Scan for the cell matching the given text and deliver its [x, y] coordinate at center. 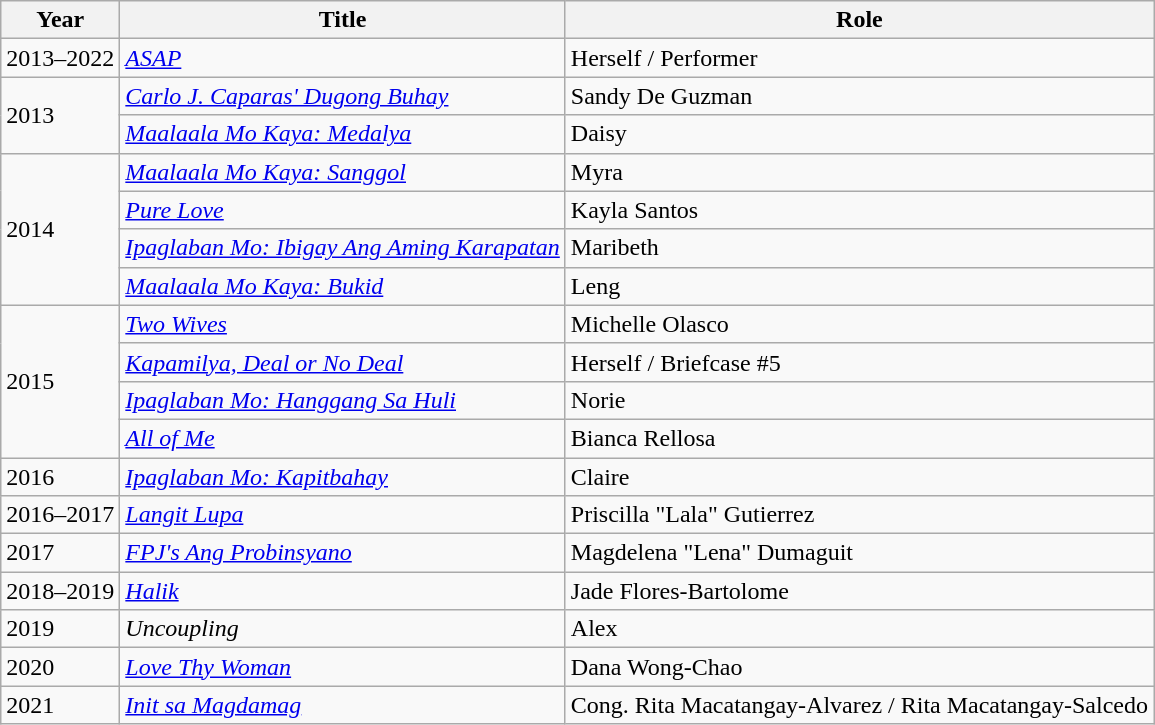
Jade Flores-Bartolome [859, 591]
Herself / Briefcase #5 [859, 362]
2018–2019 [60, 591]
Maalaala Mo Kaya: Sanggol [343, 172]
2013 [60, 115]
Herself / Performer [859, 58]
Title [343, 20]
Maalaala Mo Kaya: Bukid [343, 286]
Norie [859, 400]
Leng [859, 286]
Michelle Olasco [859, 324]
Pure Love [343, 210]
2019 [60, 629]
Uncoupling [343, 629]
Maribeth [859, 248]
ASAP [343, 58]
Daisy [859, 134]
2020 [60, 667]
Dana Wong-Chao [859, 667]
Maalaala Mo Kaya: Medalya [343, 134]
Init sa Magdamag [343, 705]
2017 [60, 553]
Love Thy Woman [343, 667]
2021 [60, 705]
Magdelena "Lena" Dumaguit [859, 553]
2016–2017 [60, 515]
Year [60, 20]
2016 [60, 477]
2015 [60, 381]
Myra [859, 172]
Claire [859, 477]
Two Wives [343, 324]
2014 [60, 229]
Kayla Santos [859, 210]
All of Me [343, 438]
Bianca Rellosa [859, 438]
Carlo J. Caparas' Dugong Buhay [343, 96]
Sandy De Guzman [859, 96]
Kapamilya, Deal or No Deal [343, 362]
Alex [859, 629]
Role [859, 20]
2013–2022 [60, 58]
Ipaglaban Mo: Kapitbahay [343, 477]
Halik [343, 591]
Langit Lupa [343, 515]
Cong. Rita Macatangay-Alvarez / Rita Macatangay-Salcedo [859, 705]
Ipaglaban Mo: Ibigay Ang Aming Karapatan [343, 248]
Priscilla "Lala" Gutierrez [859, 515]
FPJ's Ang Probinsyano [343, 553]
Ipaglaban Mo: Hanggang Sa Huli [343, 400]
